Scan for the cell matching the given text and deliver its (x, y) coordinate at center. 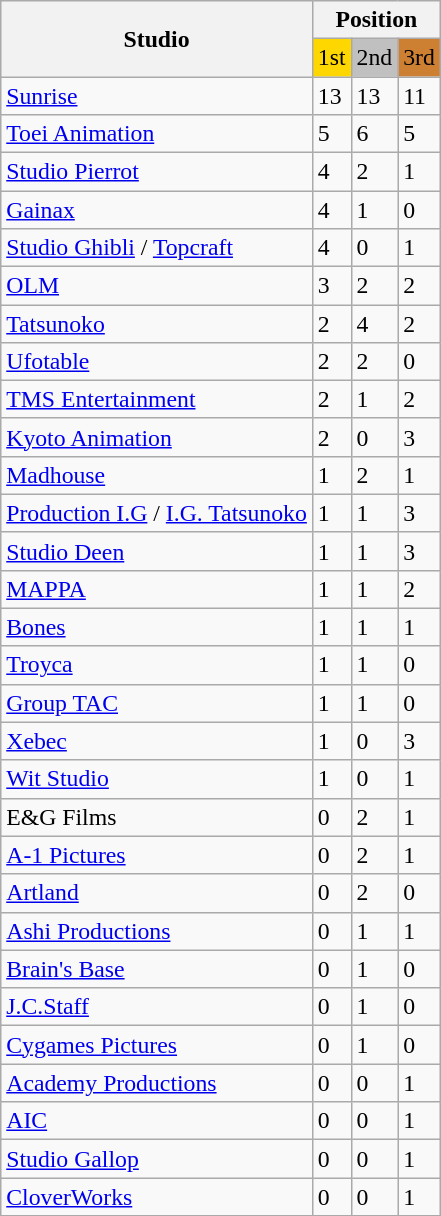
Studio Ghibli / Topcraft (157, 247)
Bones (157, 627)
Wit Studio (157, 779)
Troyca (157, 665)
E&G Films (157, 817)
Sunrise (157, 96)
3rd (420, 58)
A-1 Pictures (157, 855)
2nd (374, 58)
Studio Gallop (157, 1159)
Kyoto Animation (157, 437)
OLM (157, 285)
Brain's Base (157, 969)
J.C.Staff (157, 1007)
Group TAC (157, 703)
1st (332, 58)
MAPPA (157, 589)
Ashi Productions (157, 931)
6 (374, 133)
Ufotable (157, 361)
11 (420, 96)
Xebec (157, 741)
Madhouse (157, 475)
AIC (157, 1121)
CloverWorks (157, 1197)
Artland (157, 893)
Cygames Pictures (157, 1045)
Studio (157, 39)
Studio Pierrot (157, 171)
Tatsunoko (157, 323)
TMS Entertainment (157, 399)
Toei Animation (157, 133)
Academy Productions (157, 1083)
Production I.G / I.G. Tatsunoko (157, 513)
Gainax (157, 209)
Studio Deen (157, 551)
Position (376, 20)
